Search for the cell housing the specified text and yield its [X, Y] center coordinate. 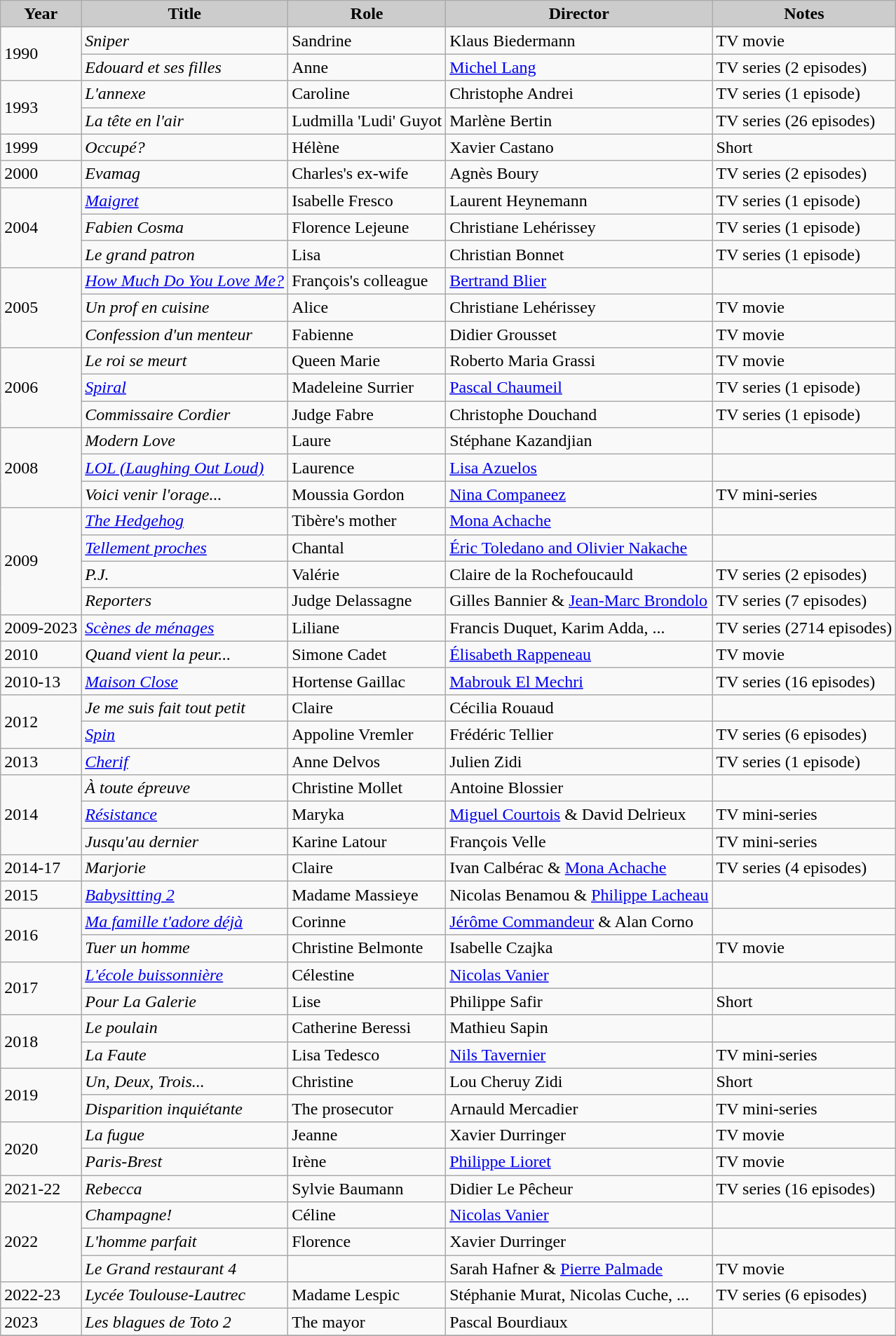
2021-22 [41, 1189]
2000 [41, 174]
Judge Delassagne [367, 601]
Chantal [367, 548]
1990 [41, 54]
Quand vient la peur... [185, 654]
Simone Cadet [367, 654]
How Much Do You Love Me? [185, 281]
Tuer un homme [185, 948]
Disparition inquiétante [185, 1108]
Occupé? [185, 147]
Confession d'un menteur [185, 335]
2010 [41, 654]
Célestine [367, 975]
Miguel Courtois & David Delrieux [579, 815]
Xavier Castano [579, 147]
Irène [367, 1161]
2017 [41, 988]
Maryka [367, 815]
Christian Bonnet [579, 254]
Bertrand Blier [579, 281]
Christine Mollet [367, 788]
Éric Toledano and Olivier Nakache [579, 548]
Tibère's mother [367, 521]
Cécilia Rouaud [579, 708]
Lycée Toulouse-Lautrec [185, 1295]
Maison Close [185, 681]
Valérie [367, 574]
2023 [41, 1322]
Pour La Galerie [185, 1001]
Ludmilla 'Ludi' Guyot [367, 121]
Florence [367, 1242]
Sylvie Baumann [367, 1189]
2012 [41, 721]
Lisa Tedesco [367, 1055]
The mayor [367, 1322]
2018 [41, 1041]
Isabelle Czajka [579, 948]
Laurence [367, 468]
L'école buissonnière [185, 975]
Stéphanie Murat, Nicolas Cuche, ... [579, 1295]
Laurent Heynemann [579, 201]
Madeleine Surrier [367, 388]
2009-2023 [41, 628]
François Velle [579, 842]
2022-23 [41, 1295]
Moussia Gordon [367, 494]
Francis Duquet, Karim Adda, ... [579, 628]
Mona Achache [579, 521]
Un prof en cuisine [185, 307]
2020 [41, 1148]
Le Grand restaurant 4 [185, 1269]
Isabelle Fresco [367, 201]
TV series (4 episodes) [804, 868]
Queen Marie [367, 361]
2009 [41, 561]
Mabrouk El Mechri [579, 681]
Lou Cheruy Zidi [579, 1081]
François's colleague [367, 281]
2014-17 [41, 868]
Judge Fabre [367, 414]
Anne [367, 67]
Tellement proches [185, 548]
Jeanne [367, 1135]
2008 [41, 468]
Pascal Chaumeil [579, 388]
Arnauld Mercadier [579, 1108]
Frédéric Tellier [579, 734]
2015 [41, 895]
Christine [367, 1081]
Roberto Maria Grassi [579, 361]
L'annexe [185, 94]
Evamag [185, 174]
2019 [41, 1095]
TV series (2714 episodes) [804, 628]
La tête en l'air [185, 121]
Lisa Azuelos [579, 468]
Mathieu Sapin [579, 1028]
Director [579, 14]
Appoline Vremler [367, 734]
Le roi se meurt [185, 361]
Julien Zidi [579, 761]
Claire de la Rochefoucauld [579, 574]
TV series (26 episodes) [804, 121]
2014 [41, 815]
Christophe Andrei [579, 94]
Klaus Biedermann [579, 41]
Catherine Beressi [367, 1028]
Philippe Safir [579, 1001]
Corinne [367, 922]
Reporters [185, 601]
Jusqu'au dernier [185, 842]
À toute épreuve [185, 788]
Stéphane Kazandjian [579, 441]
Laure [367, 441]
Rebecca [185, 1189]
Alice [367, 307]
Caroline [367, 94]
Spin [185, 734]
Karine Latour [367, 842]
Sarah Hafner & Pierre Palmade [579, 1269]
Sniper [185, 41]
Champagne! [185, 1215]
Céline [367, 1215]
Gilles Bannier & Jean-Marc Brondolo [579, 601]
Edouard et ses filles [185, 67]
Cherif [185, 761]
Fabien Cosma [185, 227]
2004 [41, 227]
P.J. [185, 574]
Philippe Lioret [579, 1161]
Christine Belmonte [367, 948]
2022 [41, 1242]
The Hedgehog [185, 521]
Commissaire Cordier [185, 414]
Le grand patron [185, 254]
Nils Tavernier [579, 1055]
Marlène Bertin [579, 121]
Maigret [185, 201]
Paris-Brest [185, 1161]
Florence Lejeune [367, 227]
Scènes de ménages [185, 628]
Sandrine [367, 41]
Résistance [185, 815]
Michel Lang [579, 67]
Year [41, 14]
Babysitting 2 [185, 895]
TV series (7 episodes) [804, 601]
2010-13 [41, 681]
Title [185, 14]
2013 [41, 761]
Hélène [367, 147]
Antoine Blossier [579, 788]
Hortense Gaillac [367, 681]
Didier Le Pêcheur [579, 1189]
Notes [804, 14]
Anne Delvos [367, 761]
Marjorie [185, 868]
Ivan Calbérac & Mona Achache [579, 868]
1999 [41, 147]
2005 [41, 307]
2006 [41, 388]
Nina Companeez [579, 494]
The prosecutor [367, 1108]
Ma famille t'adore déjà [185, 922]
Les blagues de Toto 2 [185, 1322]
Élisabeth Rappeneau [579, 654]
Modern Love [185, 441]
L'homme parfait [185, 1242]
Christophe Douchand [579, 414]
Agnès Boury [579, 174]
Le poulain [185, 1028]
Lise [367, 1001]
La Faute [185, 1055]
2016 [41, 935]
Nicolas Benamou & Philippe Lacheau [579, 895]
Liliane [367, 628]
Un, Deux, Trois... [185, 1081]
Jérôme Commandeur & Alan Corno [579, 922]
Fabienne [367, 335]
Voici venir l'orage... [185, 494]
Pascal Bourdiaux [579, 1322]
Lisa [367, 254]
LOL (Laughing Out Loud) [185, 468]
Role [367, 14]
Spiral [185, 388]
Charles's ex-wife [367, 174]
Je me suis fait tout petit [185, 708]
Madame Massieye [367, 895]
1993 [41, 107]
La fugue [185, 1135]
Madame Lespic [367, 1295]
Didier Grousset [579, 335]
